Search for the cell housing the specified text and yield its (X, Y) center coordinate. 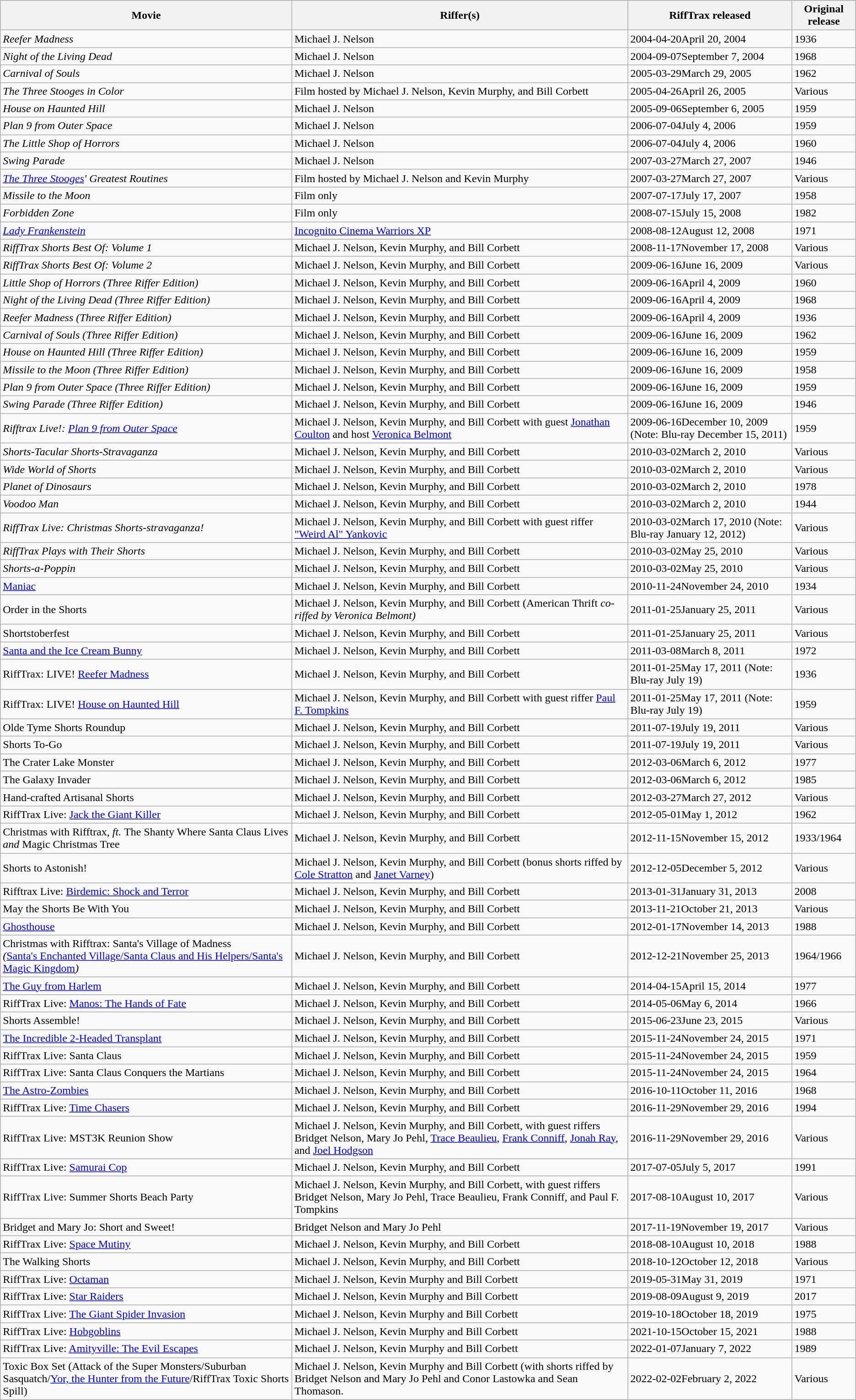
RiffTrax Live: Manos: The Hands of Fate (146, 1003)
2018-08-10August 10, 2018 (710, 1244)
Shortstoberfest (146, 633)
Shorts To-Go (146, 745)
2013-01-31January 31, 2013 (710, 892)
Christmas with Rifftrax, ft. The Shanty Where Santa Claus Lives and Magic Christmas Tree (146, 838)
RiffTrax Shorts Best Of: Volume 2 (146, 265)
Film hosted by Michael J. Nelson, Kevin Murphy, and Bill Corbett (460, 91)
2007-07-17July 17, 2007 (710, 195)
Michael J. Nelson, Kevin Murphy, and Bill Corbett (bonus shorts riffed by Cole Stratton and Janet Varney) (460, 867)
1966 (824, 1003)
Ghosthouse (146, 926)
Michael J. Nelson, Kevin Murphy and Bill Corbett (with shorts riffed by Bridget Nelson and Mary Jo Pehl and Conor Lastowka and Sean Thomason. (460, 1378)
House on Haunted Hill (146, 108)
2008-11-17November 17, 2008 (710, 248)
2010-03-02March 17, 2010 (Note: Blu-ray January 12, 2012) (710, 527)
RiffTrax: LIVE! House on Haunted Hill (146, 704)
Shorts-a-Poppin (146, 569)
1944 (824, 504)
Hand-crafted Artisanal Shorts (146, 797)
Swing Parade (Three Riffer Edition) (146, 404)
Order in the Shorts (146, 609)
1978 (824, 486)
Shorts Assemble! (146, 1021)
RiffTrax Live: Hobgoblins (146, 1331)
Movie (146, 16)
Wide World of Shorts (146, 469)
Shorts to Astonish! (146, 867)
Michael J. Nelson, Kevin Murphy, and Bill Corbett with guest Jonathan Coulton and host Veronica Belmont (460, 428)
The Galaxy Invader (146, 780)
Incognito Cinema Warriors XP (460, 230)
1982 (824, 213)
The Walking Shorts (146, 1262)
Carnival of Souls (146, 74)
1985 (824, 780)
2012-12-21November 25, 2013 (710, 956)
2017-07-05July 5, 2017 (710, 1167)
2015-06-23June 23, 2015 (710, 1021)
The Three Stooges in Color (146, 91)
Carnival of Souls (Three Riffer Edition) (146, 335)
1989 (824, 1349)
2016-10-11October 11, 2016 (710, 1090)
Shorts-Tacular Shorts-Stravaganza (146, 452)
Reefer Madness (146, 39)
Little Shop of Horrors (Three Riffer Edition) (146, 283)
2019-10-18October 18, 2019 (710, 1314)
1934 (824, 586)
2017-08-10August 10, 2017 (710, 1197)
Swing Parade (146, 161)
RiffTrax Live: Santa Claus Conquers the Martians (146, 1073)
1991 (824, 1167)
1964/1966 (824, 956)
RiffTrax Live: MST3K Reunion Show (146, 1137)
2017 (824, 1297)
2013-11-21October 21, 2013 (710, 909)
Plan 9 from Outer Space (Three Riffer Edition) (146, 387)
Night of the Living Dead (146, 56)
Plan 9 from Outer Space (146, 126)
The Little Shop of Horrors (146, 143)
2012-01-17November 14, 2013 (710, 926)
2012-05-01May 1, 2012 (710, 814)
House on Haunted Hill (Three Riffer Edition) (146, 352)
2021-10-15October 15, 2021 (710, 1331)
2008-08-12August 12, 2008 (710, 230)
2012-11-15November 15, 2012 (710, 838)
RiffTrax Live: Christmas Shorts-stravaganza! (146, 527)
2009-06-16December 10, 2009 (Note: Blu-ray December 15, 2011) (710, 428)
RiffTrax Live: The Giant Spider Invasion (146, 1314)
2018-10-12October 12, 2018 (710, 1262)
Film hosted by Michael J. Nelson and Kevin Murphy (460, 178)
Original release (824, 16)
1933/1964 (824, 838)
Missile to the Moon (146, 195)
2022-01-07January 7, 2022 (710, 1349)
2008-07-15July 15, 2008 (710, 213)
Forbidden Zone (146, 213)
RiffTrax Shorts Best Of: Volume 1 (146, 248)
2011-03-08March 8, 2011 (710, 651)
Rifftrax Live: Birdemic: Shock and Terror (146, 892)
Maniac (146, 586)
The Crater Lake Monster (146, 762)
1994 (824, 1108)
RiffTrax released (710, 16)
The Three Stooges' Greatest Routines (146, 178)
2010-11-24November 24, 2010 (710, 586)
Olde Tyme Shorts Roundup (146, 727)
Santa and the Ice Cream Bunny (146, 651)
Christmas with Rifftrax: Santa's Village of Madness(Santa's Enchanted Village/Santa Claus and His Helpers/Santa's Magic Kingdom) (146, 956)
RiffTrax Live: Star Raiders (146, 1297)
Night of the Living Dead (Three Riffer Edition) (146, 300)
1964 (824, 1073)
2005-03-29March 29, 2005 (710, 74)
2019-05-31May 31, 2019 (710, 1279)
RiffTrax Live: Jack the Giant Killer (146, 814)
May the Shorts Be With You (146, 909)
2014-05-06May 6, 2014 (710, 1003)
2012-03-27March 27, 2012 (710, 797)
2005-04-26April 26, 2005 (710, 91)
RiffTrax Live: Octaman (146, 1279)
Bridget and Mary Jo: Short and Sweet! (146, 1227)
2004-04-20April 20, 2004 (710, 39)
2022-02-02February 2, 2022 (710, 1378)
Voodoo Man (146, 504)
Lady Frankenstein (146, 230)
2005-09-06September 6, 2005 (710, 108)
1972 (824, 651)
Missile to the Moon (Three Riffer Edition) (146, 370)
RiffTrax: LIVE! Reefer Madness (146, 674)
The Astro-Zombies (146, 1090)
RiffTrax Live: Samurai Cop (146, 1167)
Planet of Dinosaurs (146, 486)
The Incredible 2-Headed Transplant (146, 1038)
Michael J. Nelson, Kevin Murphy, and Bill Corbett (American Thrift co-riffed by Veronica Belmont) (460, 609)
2017-11-19November 19, 2017 (710, 1227)
Riffer(s) (460, 16)
2019-08-09August 9, 2019 (710, 1297)
2008 (824, 892)
RiffTrax Live: Space Mutiny (146, 1244)
Michael J. Nelson, Kevin Murphy, and Bill Corbett with guest riffer Paul F. Tompkins (460, 704)
RiffTrax Live: Time Chasers (146, 1108)
Reefer Madness (Three Riffer Edition) (146, 318)
Michael J. Nelson, Kevin Murphy, and Bill Corbett with guest riffer "Weird Al" Yankovic (460, 527)
RiffTrax Live: Santa Claus (146, 1055)
2004-09-07September 7, 2004 (710, 56)
The Guy from Harlem (146, 986)
RiffTrax Live: Summer Shorts Beach Party (146, 1197)
2014-04-15April 15, 2014 (710, 986)
RiffTrax Live: Amityville: The Evil Escapes (146, 1349)
RiffTrax Plays with Their Shorts (146, 551)
Bridget Nelson and Mary Jo Pehl (460, 1227)
Toxic Box Set (Attack of the Super Monsters/Suburban Sasquatch/Yor, the Hunter from the Future/RiffTrax Toxic Shorts Spill) (146, 1378)
Rifftrax Live!: Plan 9 from Outer Space (146, 428)
2012-12-05December 5, 2012 (710, 867)
1975 (824, 1314)
